Return the [x, y] coordinate for the center point of the cell that contains the specified text.  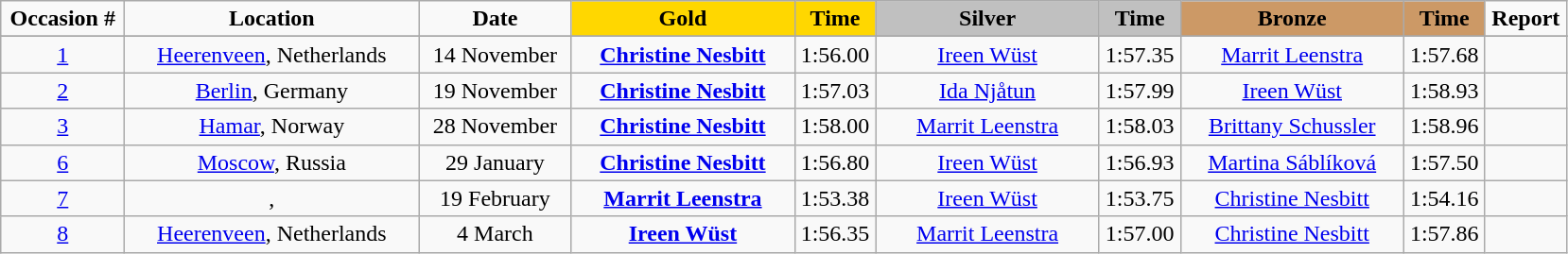
1:57.00 [1140, 234]
1:57.35 [1140, 55]
, [272, 198]
1:58.03 [1140, 127]
Berlin, Germany [272, 91]
Location [272, 19]
Bronze [1292, 19]
1 [62, 55]
Report [1525, 19]
Martina Sáblíková [1292, 162]
1:56.80 [835, 162]
1:58.96 [1444, 127]
1:57.50 [1444, 162]
Hamar, Norway [272, 127]
8 [62, 234]
28 November [496, 127]
Occasion # [62, 19]
1:57.03 [835, 91]
Gold [683, 19]
1:58.93 [1444, 91]
1:53.38 [835, 198]
1:57.99 [1140, 91]
Ida Njåtun [987, 91]
1:57.86 [1444, 234]
1:54.16 [1444, 198]
6 [62, 162]
1:53.75 [1140, 198]
2 [62, 91]
7 [62, 198]
Silver [987, 19]
1:57.68 [1444, 55]
1:56.35 [835, 234]
14 November [496, 55]
1:56.93 [1140, 162]
Moscow, Russia [272, 162]
19 February [496, 198]
4 March [496, 234]
1:58.00 [835, 127]
1:56.00 [835, 55]
3 [62, 127]
19 November [496, 91]
Brittany Schussler [1292, 127]
29 January [496, 162]
Date [496, 19]
